Return (x, y) of the center of cell containing provided text 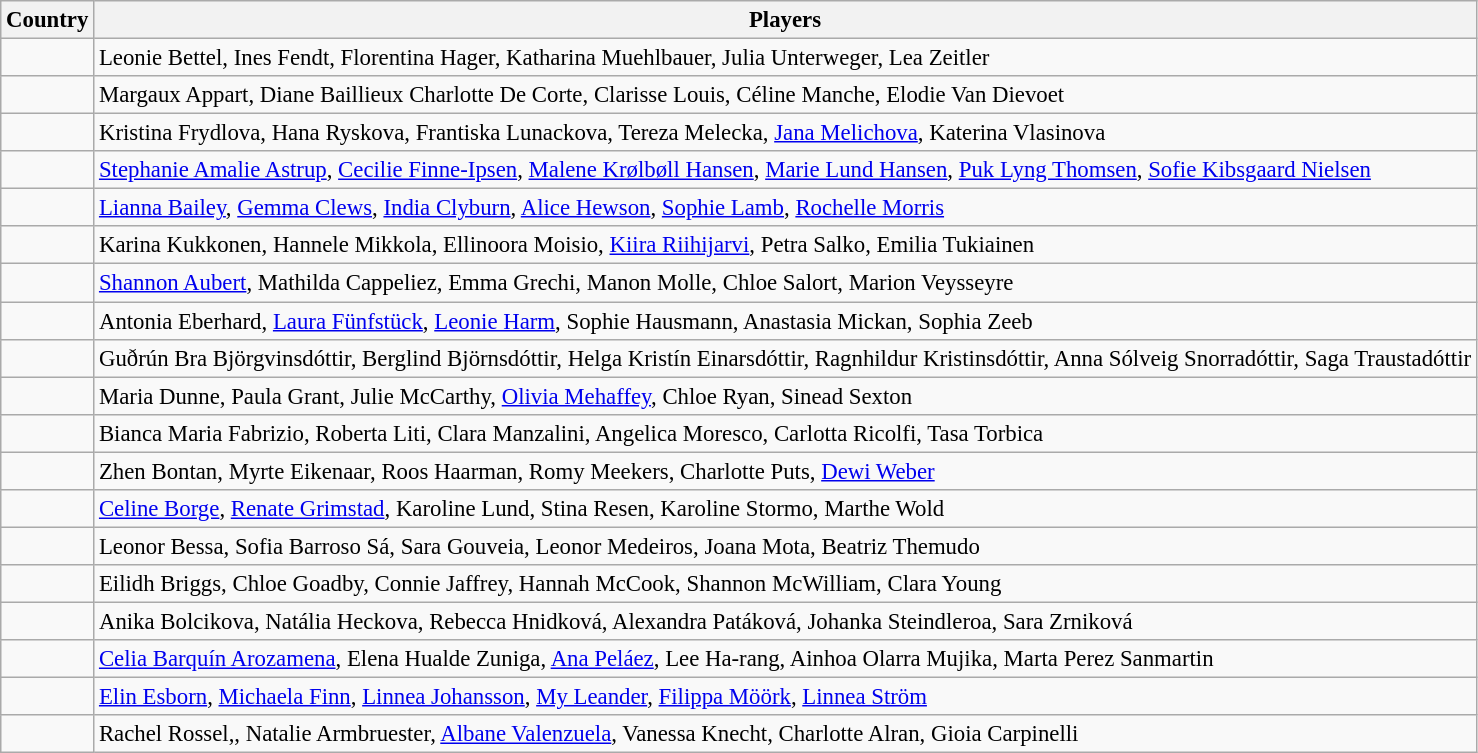
Margaux Appart, Diane Baillieux Charlotte De Corte, Clarisse Louis, Céline Manche, Elodie Van Dievoet (786, 95)
Zhen Bontan, Myrte Eikenaar, Roos Haarman, Romy Meekers, Charlotte Puts, Dewi Weber (786, 471)
Stephanie Amalie Astrup, Cecilie Finne-Ipsen, Malene Krølbøll Hansen, Marie Lund Hansen, Puk Lyng Thomsen, Sofie Kibsgaard Nielsen (786, 170)
Celine Borge, Renate Grimstad, Karoline Lund, Stina Resen, Karoline Stormo, Marthe Wold (786, 509)
Celia Barquín Arozamena, Elena Hualde Zuniga, Ana Peláez, Lee Ha-rang, Ainhoa Olarra Mujika, Marta Perez Sanmartin (786, 659)
Kristina Frydlova, Hana Ryskova, Frantiska Lunackova, Tereza Melecka, Jana Melichova, Katerina Vlasinova (786, 133)
Maria Dunne, Paula Grant, Julie McCarthy, Olivia Mehaffey, Chloe Ryan, Sinead Sexton (786, 396)
Bianca Maria Fabrizio, Roberta Liti, Clara Manzalini, Angelica Moresco, Carlotta Ricolfi, Tasa Torbica (786, 433)
Eilidh Briggs, Chloe Goadby, Connie Jaffrey, Hannah McCook, Shannon McWilliam, Clara Young (786, 584)
Anika Bolcikova, Natália Heckova, Rebecca Hnidková, Alexandra Patáková, Johanka Steindleroa, Sara Zrniková (786, 621)
Lianna Bailey, Gemma Clews, India Clyburn, Alice Hewson, Sophie Lamb, Rochelle Morris (786, 208)
Players (786, 20)
Leonie Bettel, Ines Fendt, Florentina Hager, Katharina Muehlbauer, Julia Unterweger, Lea Zeitler (786, 58)
Shannon Aubert, Mathilda Cappeliez, Emma Grechi, Manon Molle, Chloe Salort, Marion Veysseyre (786, 283)
Elin Esborn, Michaela Finn, Linnea Johansson, My Leander, Filippa Möörk, Linnea Ström (786, 697)
Karina Kukkonen, Hannele Mikkola, Ellinoora Moisio, Kiira Riihijarvi, Petra Salko, Emilia Tukiainen (786, 245)
Rachel Rossel,, Natalie Armbruester, Albane Valenzuela, Vanessa Knecht, Charlotte Alran, Gioia Carpinelli (786, 734)
Leonor Bessa, Sofia Barroso Sá, Sara Gouveia, Leonor Medeiros, Joana Mota, Beatriz Themudo (786, 546)
Antonia Eberhard, Laura Fünfstück, Leonie Harm, Sophie Hausmann, Anastasia Mickan, Sophia Zeeb (786, 321)
Country (48, 20)
